Determine the [x, y] coordinate at the center of the cell enclosing the given text.  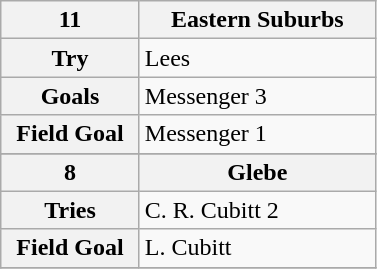
8 [70, 172]
L. Cubitt [257, 248]
Lees [257, 58]
Messenger 3 [257, 96]
Goals [70, 96]
C. R. Cubitt 2 [257, 210]
11 [70, 20]
Try [70, 58]
Messenger 1 [257, 134]
Tries [70, 210]
Eastern Suburbs [257, 20]
Glebe [257, 172]
